Capture the cell that displays the provided text and extract its (X, Y) central coordinate. 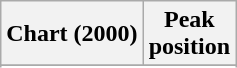
Peakposition (189, 34)
Chart (2000) (72, 34)
